Search for the cell housing the specified text and yield its (x, y) center coordinate. 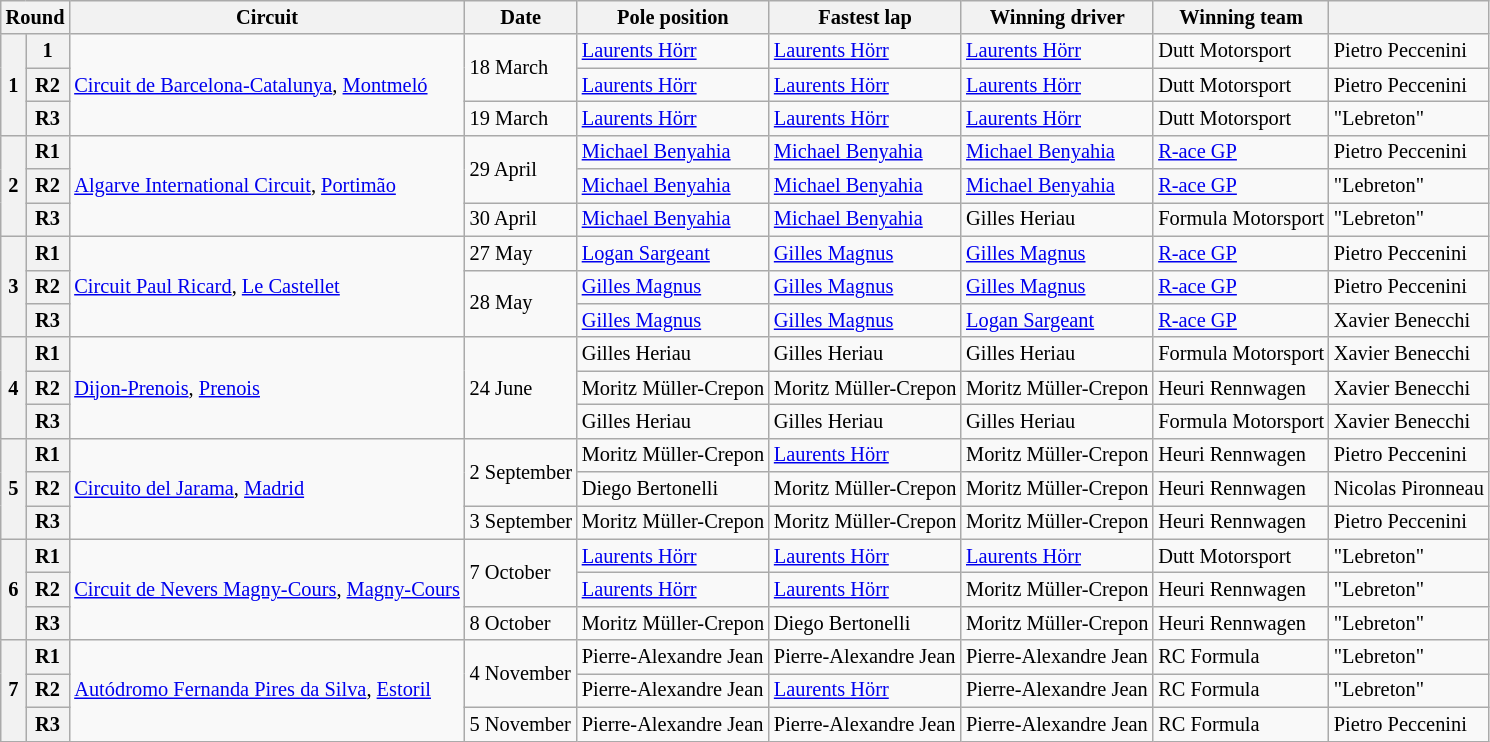
Fastest lap (865, 17)
29 April (521, 168)
5 November (521, 724)
Date (521, 17)
Circuit (266, 17)
Circuit de Barcelona-Catalunya, Montmeló (266, 84)
18 March (521, 68)
Pole position (673, 17)
30 April (521, 219)
Winning team (1241, 17)
Algarve International Circuit, Portimão (266, 186)
4 (14, 388)
5 (14, 488)
7 October (521, 572)
8 October (521, 623)
3 (14, 286)
28 May (521, 304)
2 (14, 186)
Circuit Paul Ricard, Le Castellet (266, 286)
3 September (521, 522)
6 (14, 590)
Dijon-Prenois, Prenois (266, 388)
Autódromo Fernanda Pires da Silva, Estoril (266, 690)
27 May (521, 253)
Winning driver (1057, 17)
4 November (521, 674)
2 September (521, 472)
Circuito del Jarama, Madrid (266, 488)
7 (14, 690)
Circuit de Nevers Magny-Cours, Magny-Cours (266, 590)
Nicolas Pironneau (1409, 489)
Round (36, 17)
24 June (521, 388)
19 March (521, 118)
